Extract the [X, Y] coordinate from the center of the cell holding the provided text.  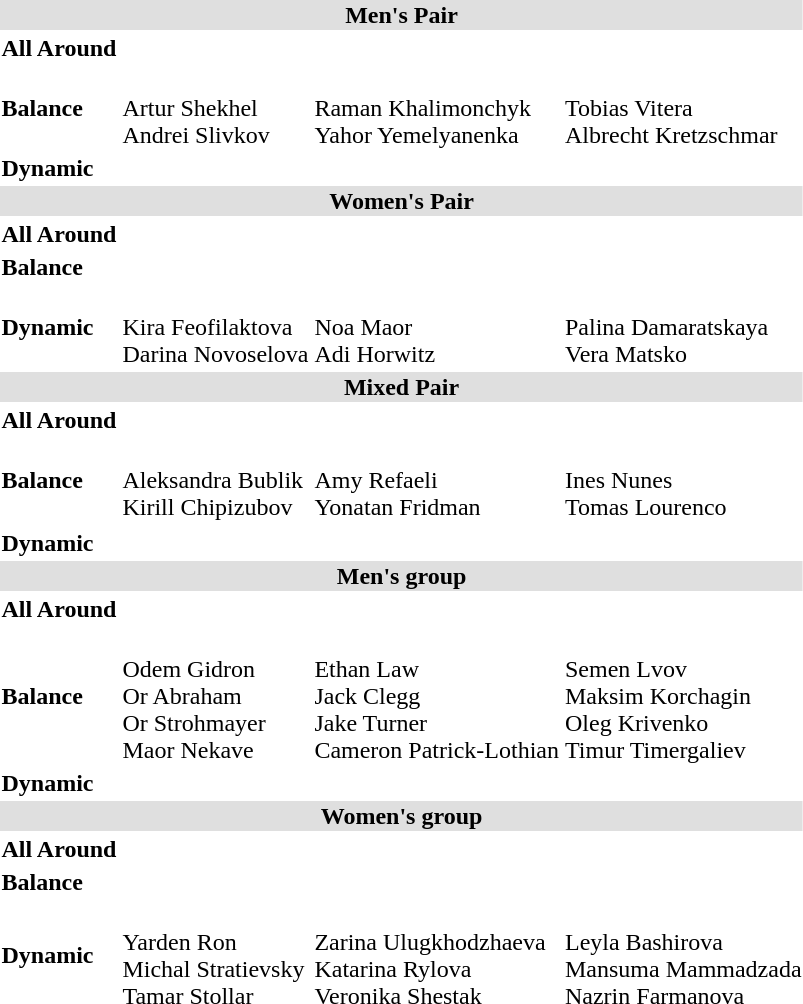
Amy RefaeliYonatan Fridman [437, 480]
Men's group [402, 576]
Men's Pair [402, 15]
Aleksandra BublikKirill Chipizubov [216, 480]
Tobias ViteraAlbrecht Kretzschmar [683, 108]
Odem GidronOr AbrahamOr StrohmayerMaor Nekave [216, 696]
Women's Pair [402, 201]
Ines NunesTomas Lourenco [683, 480]
Mixed Pair [402, 387]
Women's group [402, 816]
Kira FeofilaktovaDarina Novoselova [216, 327]
Palina DamaratskayaVera Matsko [683, 327]
Artur ShekhelAndrei Slivkov [216, 108]
Semen LvovMaksim KorchaginOleg KrivenkoTimur Timergaliev [683, 696]
Noa MaorAdi Horwitz [437, 327]
Ethan LawJack CleggJake TurnerCameron Patrick-Lothian [437, 696]
Raman KhalimonchykYahor Yemelyanenka [437, 108]
